Detect which cell encompasses the target text, then output its (x, y) center coordinate. 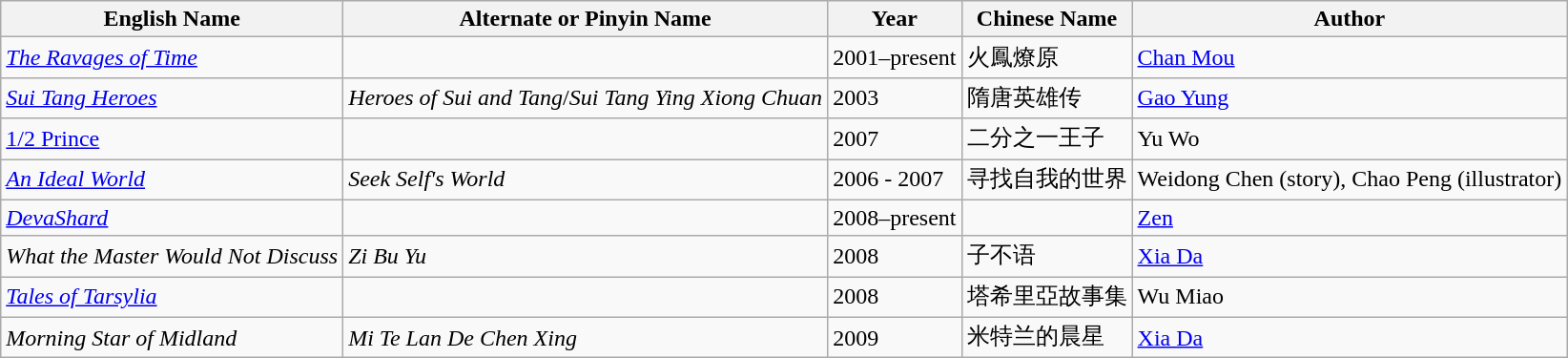
Tales of Tarsylia (172, 298)
寻找自我的世界 (1047, 179)
Mi Te Lan De Chen Xing (586, 338)
Author (1350, 19)
Alternate or Pinyin Name (586, 19)
Weidong Chen (story), Chao Peng (illustrator) (1350, 179)
2009 (895, 338)
塔希里亞故事集 (1047, 298)
二分之一王子 (1047, 139)
2008–present (895, 218)
2003 (895, 97)
隋唐英雄传 (1047, 97)
2007 (895, 139)
Zi Bu Yu (586, 256)
An Ideal World (172, 179)
Zen (1350, 218)
What the Master Would Not Discuss (172, 256)
Year (895, 19)
2001–present (895, 57)
Gao Yung (1350, 97)
2006 - 2007 (895, 179)
Chinese Name (1047, 19)
Yu Wo (1350, 139)
Chan Mou (1350, 57)
Seek Self's World (586, 179)
Sui Tang Heroes (172, 97)
1/2 Prince (172, 139)
English Name (172, 19)
Heroes of Sui and Tang/Sui Tang Ying Xiong Chuan (586, 97)
Morning Star of Midland (172, 338)
The Ravages of Time (172, 57)
Wu Miao (1350, 298)
子不语 (1047, 256)
DevaShard (172, 218)
火鳳燎原 (1047, 57)
米特兰的晨星 (1047, 338)
